Find where the given text appears and provide that cell's center as [X, Y] coordinate. 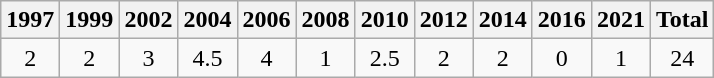
2006 [266, 20]
2.5 [384, 58]
2021 [620, 20]
2008 [326, 20]
2010 [384, 20]
4.5 [208, 58]
1997 [30, 20]
2016 [562, 20]
4 [266, 58]
3 [148, 58]
Total [682, 20]
0 [562, 58]
24 [682, 58]
2002 [148, 20]
2012 [444, 20]
2004 [208, 20]
1999 [90, 20]
2014 [502, 20]
